For the text-containing cell, return its midpoint in (X, Y) coordinate format. 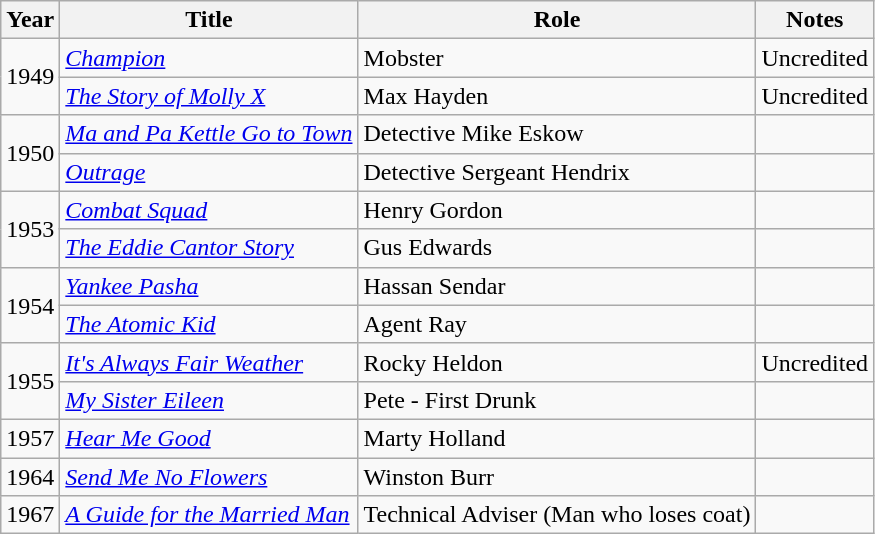
1950 (30, 153)
Mobster (557, 58)
Henry Gordon (557, 210)
Outrage (209, 172)
Champion (209, 58)
Rocky Heldon (557, 362)
Ma and Pa Kettle Go to Town (209, 134)
Winston Burr (557, 477)
1955 (30, 381)
1953 (30, 229)
Pete - First Drunk (557, 400)
1957 (30, 438)
Role (557, 20)
Title (209, 20)
Hassan Sendar (557, 286)
1954 (30, 305)
Gus Edwards (557, 248)
Combat Squad (209, 210)
Send Me No Flowers (209, 477)
Technical Adviser (Man who loses coat) (557, 515)
A Guide for the Married Man (209, 515)
1949 (30, 77)
The Atomic Kid (209, 324)
Notes (815, 20)
The Eddie Cantor Story (209, 248)
The Story of Molly X (209, 96)
Yankee Pasha (209, 286)
It's Always Fair Weather (209, 362)
Year (30, 20)
Agent Ray (557, 324)
My Sister Eileen (209, 400)
1967 (30, 515)
1964 (30, 477)
Detective Mike Eskow (557, 134)
Detective Sergeant Hendrix (557, 172)
Max Hayden (557, 96)
Marty Holland (557, 438)
Hear Me Good (209, 438)
